Return (x, y) of the center of cell containing provided text 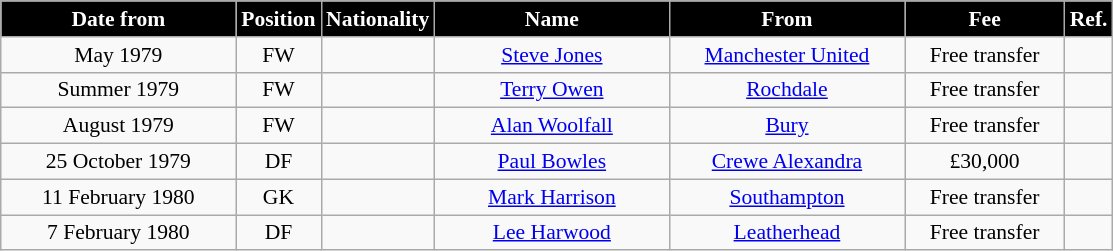
Nationality (378, 19)
GK (278, 197)
25 October 1979 (118, 162)
Date from (118, 19)
Crewe Alexandra (786, 162)
Alan Woolfall (552, 126)
£30,000 (985, 162)
Ref. (1089, 19)
Manchester United (786, 55)
May 1979 (118, 55)
Southampton (786, 197)
Lee Harwood (552, 233)
7 February 1980 (118, 233)
Mark Harrison (552, 197)
Position (278, 19)
Rochdale (786, 90)
Paul Bowles (552, 162)
Leatherhead (786, 233)
Bury (786, 126)
From (786, 19)
Steve Jones (552, 55)
Name (552, 19)
Fee (985, 19)
Summer 1979 (118, 90)
11 February 1980 (118, 197)
Terry Owen (552, 90)
August 1979 (118, 126)
